Output the (X, Y) coordinate of the center of the cell containing the given text.  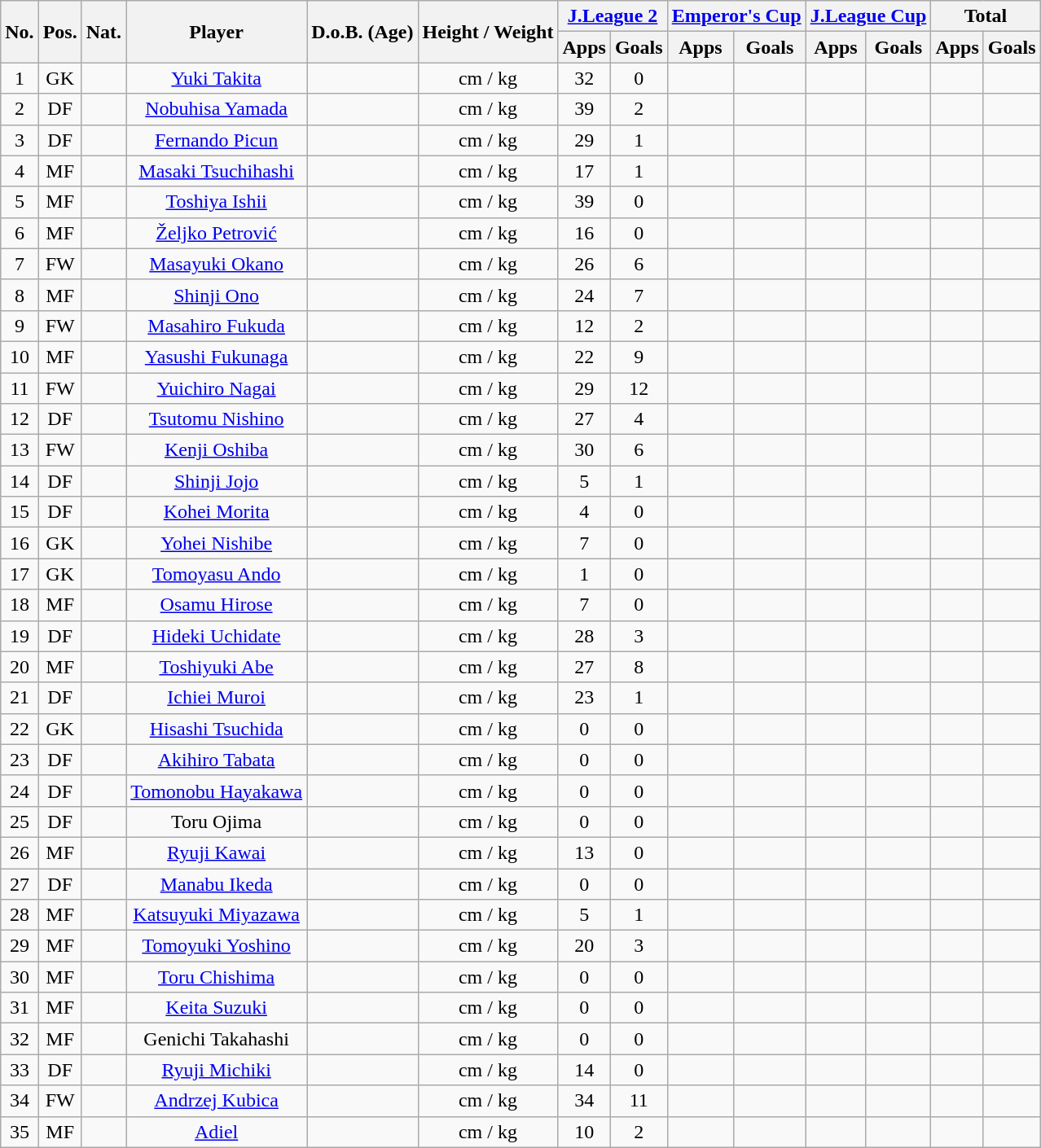
Masayuki Okano (217, 264)
Player (217, 32)
No. (20, 32)
31 (20, 1008)
J.League 2 (613, 16)
Osamu Hirose (217, 605)
Masaki Tsuchihashi (217, 171)
Tomonobu Hayakawa (217, 791)
Ichiei Muroi (217, 698)
Shinji Ono (217, 295)
D.o.B. (Age) (362, 32)
Ryuji Kawai (217, 852)
Emperor's Cup (736, 16)
Height / Weight (488, 32)
35 (20, 1132)
21 (20, 698)
Tomoyasu Ando (217, 574)
Manabu Ikeda (217, 883)
Yasushi Fukunaga (217, 357)
Genichi Takahashi (217, 1039)
Yuichiro Nagai (217, 388)
Pos. (60, 32)
Toshiya Ishii (217, 202)
Ryuji Michiki (217, 1070)
33 (20, 1070)
18 (20, 605)
Nobuhisa Yamada (217, 109)
15 (20, 512)
19 (20, 636)
Tomoyuki Yoshino (217, 946)
Adiel (217, 1132)
Toshiyuki Abe (217, 667)
Toru Ojima (217, 822)
Hisashi Tsuchida (217, 729)
Katsuyuki Miyazawa (217, 915)
25 (20, 822)
Tsutomu Nishino (217, 419)
Hideki Uchidate (217, 636)
Andrzej Kubica (217, 1101)
Total (986, 16)
Masahiro Fukuda (217, 326)
Yuki Takita (217, 78)
Yohei Nishibe (217, 543)
Kenji Oshiba (217, 450)
Nat. (103, 32)
Toru Chishima (217, 977)
Kohei Morita (217, 512)
Fernando Picun (217, 140)
Željko Petrović (217, 233)
Keita Suzuki (217, 1008)
Shinji Jojo (217, 481)
Akihiro Tabata (217, 760)
J.League Cup (868, 16)
